Locate the cell with the specified text and output its (X, Y) center coordinate. 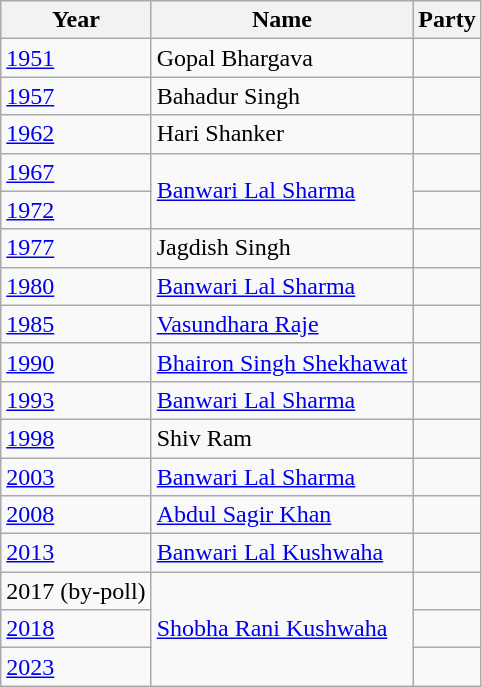
Jagdish Singh (282, 248)
Gopal Bhargava (282, 58)
2013 (76, 553)
2008 (76, 515)
Name (282, 20)
1990 (76, 362)
1977 (76, 248)
2018 (76, 629)
Bahadur Singh (282, 96)
Vasundhara Raje (282, 324)
Hari Shanker (282, 134)
1962 (76, 134)
Bhairon Singh Shekhawat (282, 362)
Year (76, 20)
Shiv Ram (282, 438)
Abdul Sagir Khan (282, 515)
1972 (76, 210)
1993 (76, 400)
Banwari Lal Kushwaha (282, 553)
Party (447, 20)
1980 (76, 286)
Shobha Rani Kushwaha (282, 629)
1957 (76, 96)
2017 (by-poll) (76, 591)
1998 (76, 438)
1985 (76, 324)
1951 (76, 58)
1967 (76, 172)
2003 (76, 477)
2023 (76, 667)
